Provide the [x, y] coordinate of the cell's center where the given text is located.  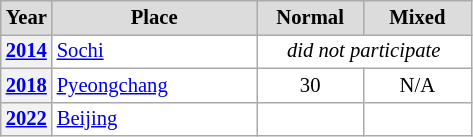
2018 [26, 85]
Normal [310, 17]
2022 [26, 119]
N/A [418, 85]
2014 [26, 51]
30 [310, 85]
Pyeongchang [154, 85]
did not participate [363, 51]
Beijing [154, 119]
Mixed [418, 17]
Place [154, 17]
Year [26, 17]
Sochi [154, 51]
